Scan for the cell matching the given text and deliver its (x, y) coordinate at center. 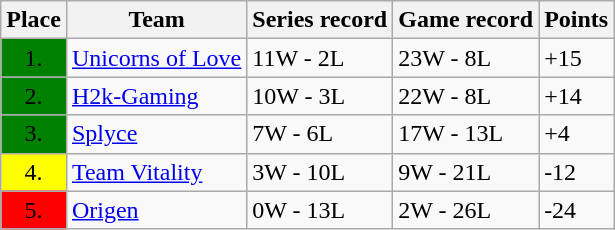
10W - 3L (320, 96)
11W - 2L (320, 58)
Unicorns of Love (156, 58)
23W - 8L (466, 58)
2. (34, 96)
3. (34, 134)
Game record (466, 20)
Points (576, 20)
-12 (576, 172)
Place (34, 20)
3W - 10L (320, 172)
+15 (576, 58)
9W - 21L (466, 172)
22W - 8L (466, 96)
Team (156, 20)
7W - 6L (320, 134)
2W - 26L (466, 210)
0W - 13L (320, 210)
+4 (576, 134)
Origen (156, 210)
+14 (576, 96)
Series record (320, 20)
-24 (576, 210)
4. (34, 172)
H2k-Gaming (156, 96)
17W - 13L (466, 134)
5. (34, 210)
Splyce (156, 134)
Team Vitality (156, 172)
1. (34, 58)
